Provide the (X, Y) coordinate of the cell's center where the given text is located.  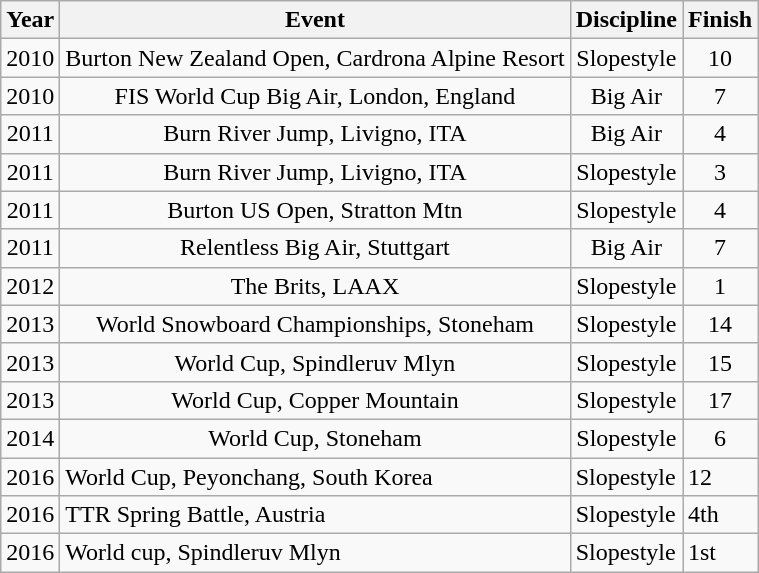
World Snowboard Championships, Stoneham (315, 324)
World cup, Spindleruv Mlyn (315, 553)
4th (720, 515)
Finish (720, 20)
6 (720, 438)
3 (720, 172)
1st (720, 553)
10 (720, 58)
World Cup, Peyonchang, South Korea (315, 477)
Burton US Open, Stratton Mtn (315, 210)
World Cup, Stoneham (315, 438)
Discipline (626, 20)
2014 (30, 438)
Event (315, 20)
World Cup, Copper Mountain (315, 400)
12 (720, 477)
14 (720, 324)
World Cup, Spindleruv Mlyn (315, 362)
The Brits, LAAX (315, 286)
Year (30, 20)
1 (720, 286)
TTR Spring Battle, Austria (315, 515)
FIS World Cup Big Air, London, England (315, 96)
2012 (30, 286)
15 (720, 362)
Relentless Big Air, Stuttgart (315, 248)
Burton New Zealand Open, Cardrona Alpine Resort (315, 58)
17 (720, 400)
